Return the [X, Y] coordinate for the center point of the cell that contains the specified text.  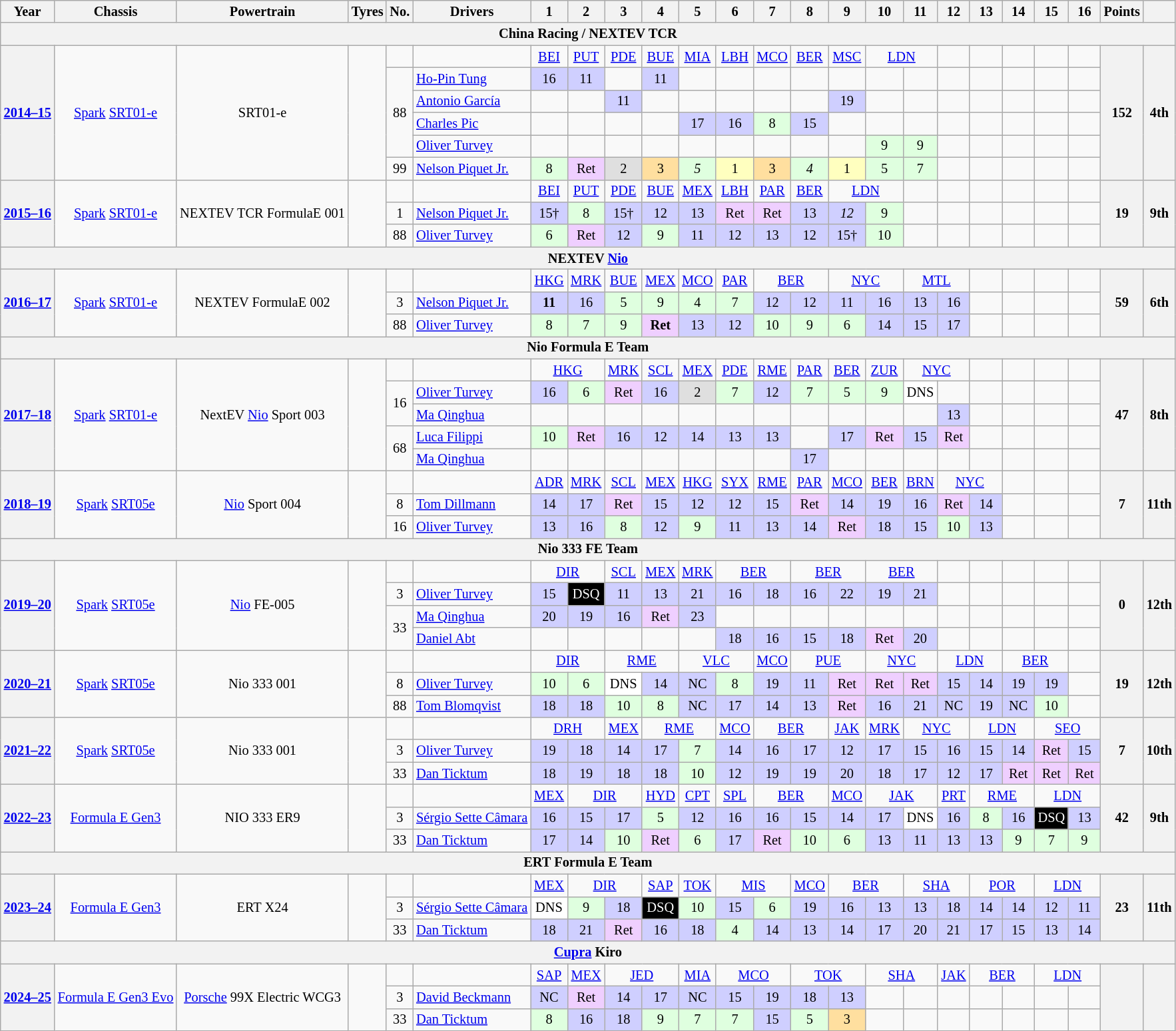
No. [400, 11]
MTL [936, 280]
2021–22 [28, 751]
0 [1122, 606]
2018–19 [28, 505]
BRN [920, 482]
Year [28, 11]
99 [400, 168]
HYD [661, 795]
Charles Pic [471, 124]
47 [1122, 415]
4th [1159, 112]
MSC [847, 57]
Tom Dillmann [471, 505]
NEXTEV Nio [588, 258]
22 [847, 594]
Nio Formula E Team [588, 347]
Tyres [368, 11]
SRT01-e [262, 112]
2015–16 [28, 213]
SEO [1068, 728]
SYX [735, 482]
ERT Formula E Team [588, 863]
NEXTEV FormulaE 002 [262, 302]
2014–15 [28, 112]
6th [1159, 302]
ERT X24 [262, 908]
China Racing / NEXTEV TCR [588, 34]
CPT [697, 795]
Nio Sport 004 [262, 505]
Luca Filippi [471, 437]
2022–23 [28, 817]
Porsche 99X Electric WCG3 [262, 997]
68 [400, 449]
2023–24 [28, 908]
Ho-Pin Tung [471, 79]
Tom Blomqvist [471, 706]
10th [1159, 751]
Powertrain [262, 11]
ZUR [884, 370]
59 [1122, 302]
2020–21 [28, 683]
Chassis [116, 11]
Cupra Kiro [588, 952]
VLC [716, 661]
2017–18 [28, 415]
2016–17 [28, 302]
Nio FE-005 [262, 606]
SPL [735, 795]
JED [642, 975]
Points [1122, 11]
2024–25 [28, 997]
152 [1122, 112]
Daniel Abt [471, 639]
David Beckmann [471, 997]
DRH [567, 728]
Formula E Gen3 Evo [116, 997]
NIO 333 ER9 [262, 817]
PUE [828, 661]
NextEV Nio Sport 003 [262, 415]
ADR [549, 482]
8th [1159, 415]
42 [1122, 817]
2019–20 [28, 606]
Antonio García [471, 101]
Nio 333 FE Team [588, 549]
POR [1002, 885]
Drivers [471, 11]
NEXTEV TCR FormulaE 001 [262, 213]
PRT [954, 795]
MIS [753, 885]
